Output the (x, y) coordinate of the center of the cell containing the given text.  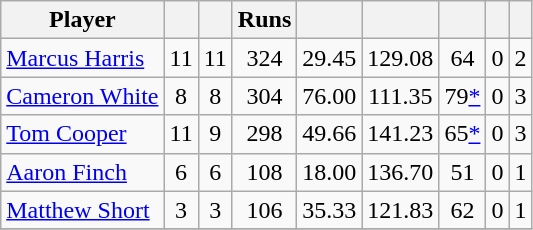
65* (462, 134)
324 (264, 58)
298 (264, 134)
121.83 (400, 210)
49.66 (330, 134)
76.00 (330, 96)
141.23 (400, 134)
Runs (264, 20)
129.08 (400, 58)
Aaron Finch (82, 172)
106 (264, 210)
Tom Cooper (82, 134)
29.45 (330, 58)
62 (462, 210)
136.70 (400, 172)
111.35 (400, 96)
79* (462, 96)
Matthew Short (82, 210)
108 (264, 172)
64 (462, 58)
18.00 (330, 172)
9 (215, 134)
51 (462, 172)
35.33 (330, 210)
Cameron White (82, 96)
2 (520, 58)
Player (82, 20)
304 (264, 96)
Marcus Harris (82, 58)
